Search for the cell housing the specified text and yield its (X, Y) center coordinate. 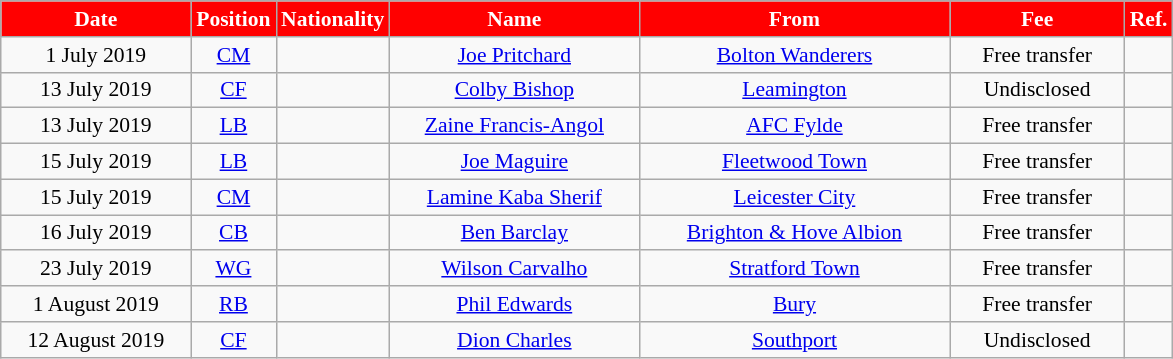
16 July 2019 (96, 233)
Fleetwood Town (794, 162)
Leamington (794, 90)
CB (234, 233)
Dion Charles (514, 340)
1 August 2019 (96, 304)
AFC Fylde (794, 126)
Zaine Francis-Angol (514, 126)
12 August 2019 (96, 340)
WG (234, 269)
From (794, 19)
Leicester City (794, 197)
Joe Maguire (514, 162)
Phil Edwards (514, 304)
Wilson Carvalho (514, 269)
Date (96, 19)
Ref. (1149, 19)
Lamine Kaba Sherif (514, 197)
Bury (794, 304)
Stratford Town (794, 269)
Name (514, 19)
1 July 2019 (96, 55)
Position (234, 19)
Brighton & Hove Albion (794, 233)
Nationality (332, 19)
Fee (1038, 19)
Joe Pritchard (514, 55)
Southport (794, 340)
Ben Barclay (514, 233)
23 July 2019 (96, 269)
Colby Bishop (514, 90)
RB (234, 304)
Bolton Wanderers (794, 55)
